Identify which cell holds the provided text, then report its (X, Y) central coordinate. 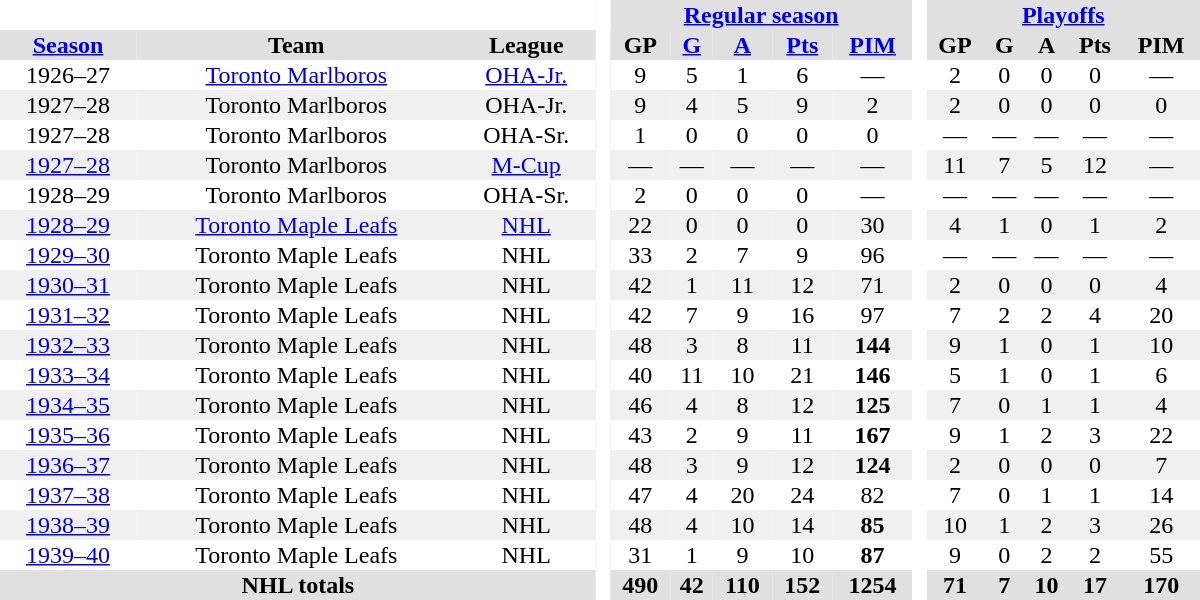
167 (873, 435)
125 (873, 405)
170 (1161, 585)
17 (1096, 585)
146 (873, 375)
110 (742, 585)
1939–40 (68, 555)
55 (1161, 555)
490 (640, 585)
96 (873, 255)
Playoffs (1064, 15)
46 (640, 405)
1930–31 (68, 285)
1936–37 (68, 465)
144 (873, 345)
League (526, 45)
16 (802, 315)
30 (873, 225)
82 (873, 495)
Season (68, 45)
1926–27 (68, 75)
26 (1161, 525)
87 (873, 555)
124 (873, 465)
1932–33 (68, 345)
1934–35 (68, 405)
40 (640, 375)
M-Cup (526, 165)
1254 (873, 585)
1935–36 (68, 435)
43 (640, 435)
1929–30 (68, 255)
1931–32 (68, 315)
Team (296, 45)
1937–38 (68, 495)
24 (802, 495)
47 (640, 495)
152 (802, 585)
31 (640, 555)
97 (873, 315)
1938–39 (68, 525)
1933–34 (68, 375)
Regular season (762, 15)
85 (873, 525)
33 (640, 255)
21 (802, 375)
NHL totals (298, 585)
